Provide the [x, y] coordinate of the cell's center where the given text is located.  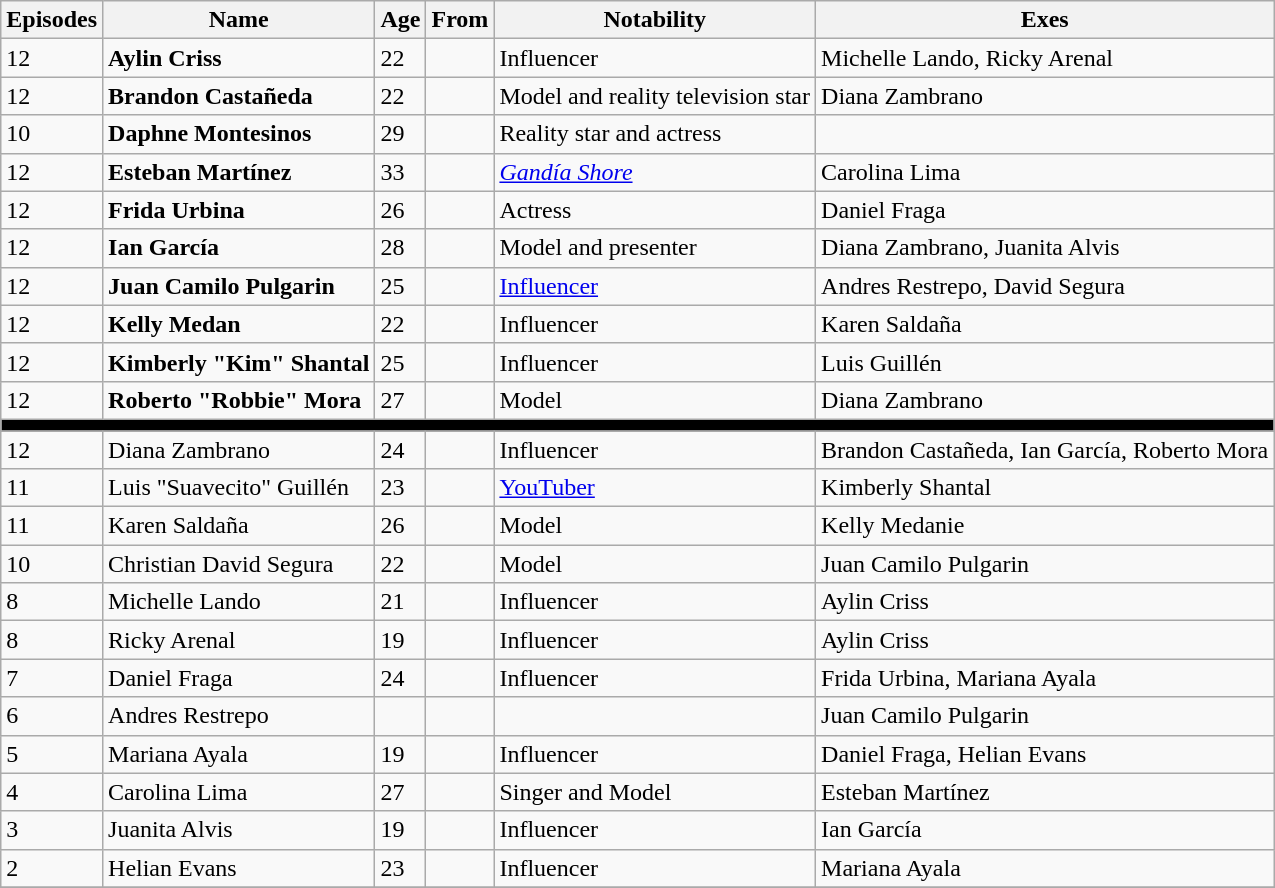
Episodes [52, 20]
Exes [1045, 20]
Luis "Suavecito" Guillén [239, 488]
5 [52, 754]
3 [52, 830]
Age [400, 20]
Name [239, 20]
Michelle Lando, Ricky Arenal [1045, 58]
Notability [655, 20]
Michelle Lando [239, 602]
Andres Restrepo, David Segura [1045, 286]
4 [52, 792]
From [460, 20]
33 [400, 172]
Singer and Model [655, 792]
Frida Urbina, Mariana Ayala [1045, 678]
29 [400, 134]
Andres Restrepo [239, 716]
7 [52, 678]
Roberto "Robbie" Mora [239, 400]
Luis Guillén [1045, 362]
Daniel Fraga, Helian Evans [1045, 754]
Brandon Castañeda, Ian García, Roberto Mora [1045, 449]
Model and presenter [655, 248]
Gandía Shore [655, 172]
YouTuber [655, 488]
Helian Evans [239, 868]
Daphne Montesinos [239, 134]
Actress [655, 210]
6 [52, 716]
Frida Urbina [239, 210]
Juanita Alvis [239, 830]
28 [400, 248]
Ricky Arenal [239, 640]
Diana Zambrano, Juanita Alvis [1045, 248]
Kelly Medanie [1045, 526]
Kimberly Shantal [1045, 488]
Kelly Medan [239, 324]
Model and reality television star [655, 96]
Christian David Segura [239, 564]
Brandon Castañeda [239, 96]
2 [52, 868]
Reality star and actress [655, 134]
Kimberly "Kim" Shantal [239, 362]
21 [400, 602]
